Pinpoint the cell where the given text exists, returning its (X, Y) midpoint coordinate. 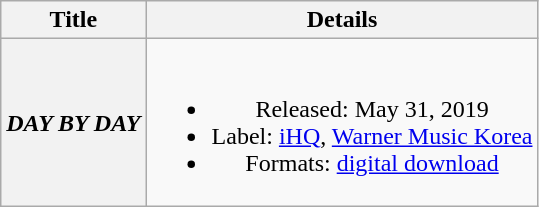
Details (342, 20)
Title (74, 20)
DAY BY DAY (74, 122)
Released: May 31, 2019Label: iHQ, Warner Music KoreaFormats: digital download (342, 122)
